For the text-containing cell, return its midpoint in [x, y] coordinate format. 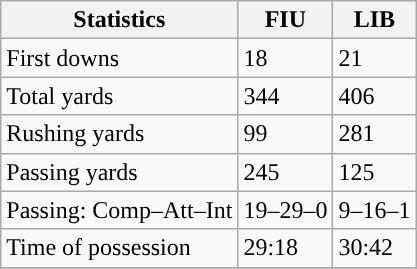
125 [374, 172]
406 [374, 96]
29:18 [286, 248]
Passing: Comp–Att–Int [120, 210]
Rushing yards [120, 134]
21 [374, 58]
Time of possession [120, 248]
344 [286, 96]
30:42 [374, 248]
281 [374, 134]
First downs [120, 58]
99 [286, 134]
Statistics [120, 20]
18 [286, 58]
19–29–0 [286, 210]
FIU [286, 20]
9–16–1 [374, 210]
Passing yards [120, 172]
245 [286, 172]
LIB [374, 20]
Total yards [120, 96]
